Search for the cell housing the specified text and yield its (X, Y) center coordinate. 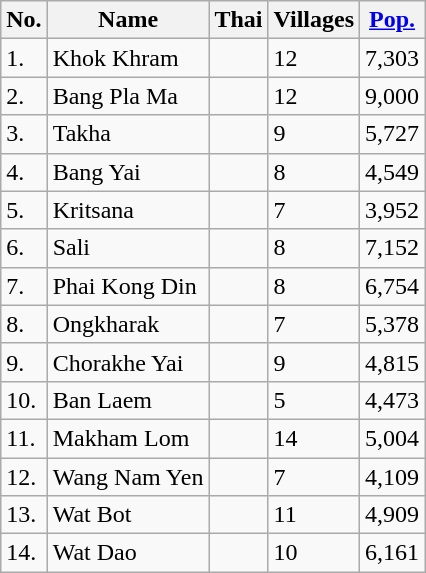
5 (314, 400)
7,303 (392, 58)
1. (24, 58)
14. (24, 553)
4,549 (392, 172)
11. (24, 438)
Wang Nam Yen (128, 477)
3. (24, 134)
Chorakhe Yai (128, 362)
Bang Pla Ma (128, 96)
Makham Lom (128, 438)
5. (24, 210)
Sali (128, 248)
4. (24, 172)
Ongkharak (128, 324)
Pop. (392, 20)
Khok Khram (128, 58)
Wat Dao (128, 553)
6,161 (392, 553)
Phai Kong Din (128, 286)
13. (24, 515)
6,754 (392, 286)
5,378 (392, 324)
Wat Bot (128, 515)
No. (24, 20)
7,152 (392, 248)
5,004 (392, 438)
Bang Yai (128, 172)
14 (314, 438)
Takha (128, 134)
8. (24, 324)
9,000 (392, 96)
5,727 (392, 134)
10. (24, 400)
Ban Laem (128, 400)
10 (314, 553)
Name (128, 20)
4,815 (392, 362)
9. (24, 362)
Kritsana (128, 210)
11 (314, 515)
7. (24, 286)
2. (24, 96)
4,109 (392, 477)
3,952 (392, 210)
Thai (238, 20)
Villages (314, 20)
4,473 (392, 400)
4,909 (392, 515)
12. (24, 477)
6. (24, 248)
